Provide the [X, Y] coordinate of the cell's center where the given text is located.  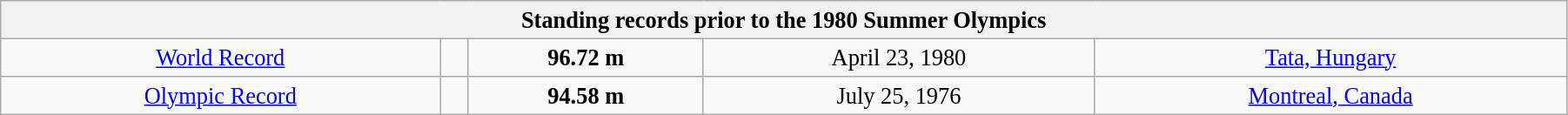
Standing records prior to the 1980 Summer Olympics [784, 19]
World Record [221, 57]
96.72 m [586, 57]
94.58 m [586, 95]
Tata, Hungary [1331, 57]
Montreal, Canada [1331, 95]
April 23, 1980 [899, 57]
Olympic Record [221, 95]
July 25, 1976 [899, 95]
